Identify which cell holds the provided text, then report its [X, Y] central coordinate. 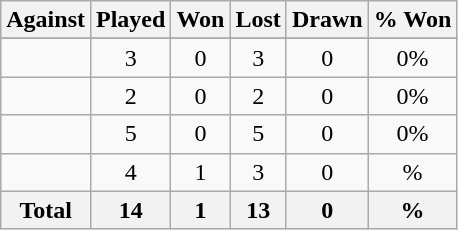
Lost [258, 20]
% Won [412, 20]
Drawn [327, 20]
13 [258, 210]
4 [130, 172]
Against [46, 20]
Total [46, 210]
Played [130, 20]
14 [130, 210]
Won [200, 20]
